Return the (x, y) coordinate for the center point of the cell that contains the specified text.  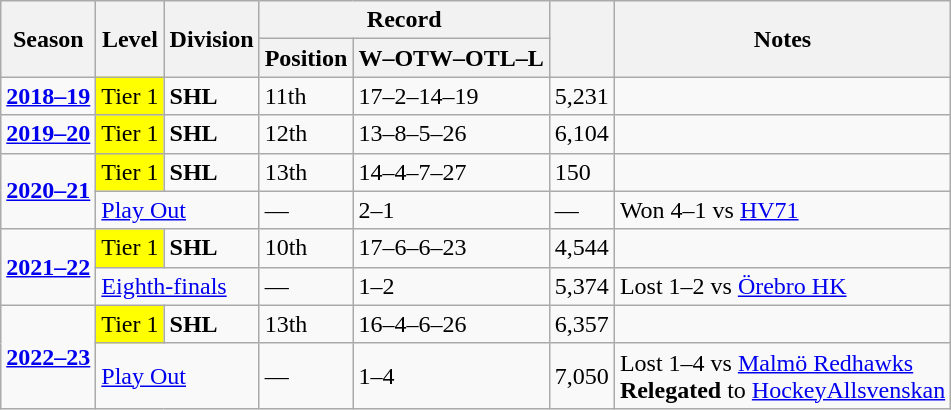
150 (582, 172)
2021–22 (48, 267)
Level (130, 39)
5,374 (582, 286)
14–4–7–27 (451, 172)
Lost 1–2 vs Örebro HK (782, 286)
Record (404, 20)
4,544 (582, 248)
Won 4–1 vs HV71 (782, 210)
Division (212, 39)
11th (306, 96)
1–2 (451, 286)
10th (306, 248)
17–2–14–19 (451, 96)
6,104 (582, 134)
16–4–6–26 (451, 324)
12th (306, 134)
6,357 (582, 324)
2019–20 (48, 134)
17–6–6–23 (451, 248)
Notes (782, 39)
7,050 (582, 376)
5,231 (582, 96)
1–4 (451, 376)
2020–21 (48, 191)
2018–19 (48, 96)
2022–23 (48, 356)
Eighth-finals (178, 286)
Lost 1–4 vs Malmö Redhawks Relegated to HockeyAllsvenskan (782, 376)
Season (48, 39)
W–OTW–OTL–L (451, 58)
2–1 (451, 210)
13–8–5–26 (451, 134)
Position (306, 58)
